Scan for the cell matching the given text and deliver its [x, y] coordinate at center. 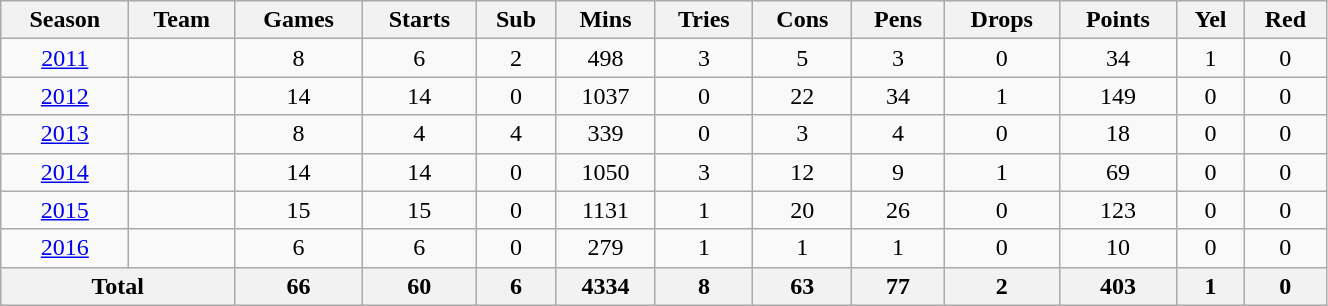
Mins [606, 20]
339 [606, 134]
2011 [65, 58]
1050 [606, 172]
Points [1118, 20]
2014 [65, 172]
Games [299, 20]
498 [606, 58]
10 [1118, 248]
22 [802, 96]
77 [898, 286]
Tries [704, 20]
12 [802, 172]
Yel [1210, 20]
20 [802, 210]
Pens [898, 20]
279 [606, 248]
123 [1118, 210]
60 [420, 286]
403 [1118, 286]
1131 [606, 210]
63 [802, 286]
4334 [606, 286]
26 [898, 210]
Season [65, 20]
Total [118, 286]
5 [802, 58]
1037 [606, 96]
Red [1285, 20]
69 [1118, 172]
66 [299, 286]
Sub [516, 20]
2016 [65, 248]
Starts [420, 20]
Drops [1002, 20]
Team [182, 20]
2012 [65, 96]
149 [1118, 96]
2015 [65, 210]
Cons [802, 20]
18 [1118, 134]
9 [898, 172]
2013 [65, 134]
